Provide the (X, Y) coordinate of the cell's center where the given text is located.  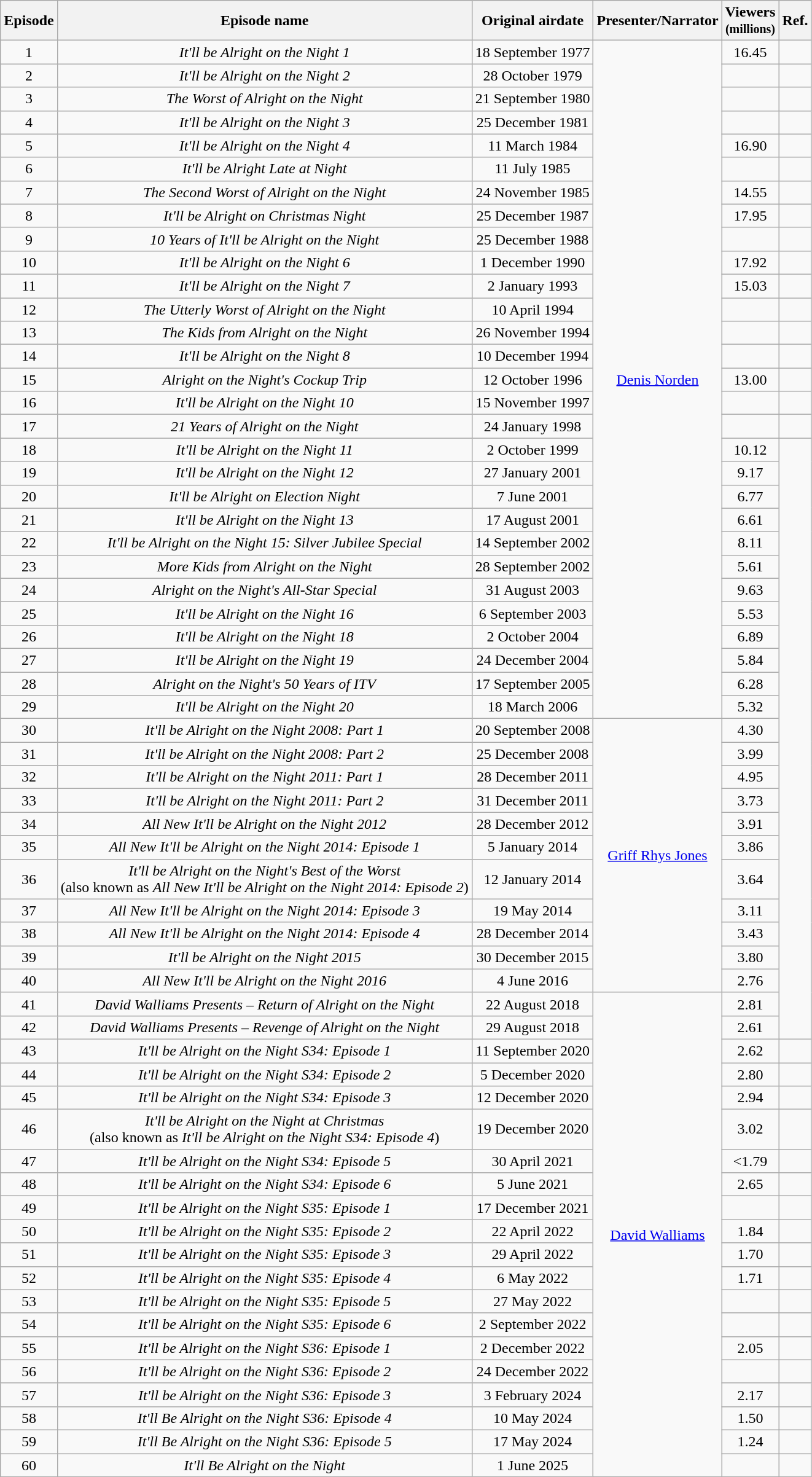
The Worst of Alright on the Night (264, 99)
22 (29, 543)
1.84 (751, 1231)
10 May 2024 (533, 1418)
3 February 2024 (533, 1395)
58 (29, 1418)
4.95 (751, 777)
32 (29, 777)
42 (29, 1027)
28 December 2014 (533, 934)
27 (29, 660)
David Walliams Presents – Return of Alright on the Night (264, 1004)
It'll be Alright on the Night 18 (264, 637)
1.24 (751, 1441)
18 March 2006 (533, 707)
8 (29, 216)
26 November 1994 (533, 333)
It'll be Alright on the Night 2011: Part 2 (264, 801)
6.77 (751, 496)
10.12 (751, 450)
3.11 (751, 911)
21 Years of Alright on the Night (264, 426)
17 December 2021 (533, 1208)
It'll be Alright on the Night S34: Episode 5 (264, 1161)
28 September 2002 (533, 566)
It'll be Alright on the Night at Christmas(also known as It'll be Alright on the Night S34: Episode 4) (264, 1129)
It'll be Alright on the Night 6 (264, 262)
59 (29, 1441)
57 (29, 1395)
It'll be Alright on the Night 13 (264, 520)
1.50 (751, 1418)
31 August 2003 (533, 590)
17 September 2005 (533, 684)
54 (29, 1325)
35 (29, 847)
5.32 (751, 707)
2 January 1993 (533, 286)
It'll be Alright on the Night 19 (264, 660)
12 (29, 309)
5.53 (751, 613)
It'll be Alright on the Night 2011: Part 1 (264, 777)
6.28 (751, 684)
3.64 (751, 879)
48 (29, 1185)
27 January 2001 (533, 473)
<1.79 (751, 1161)
17.95 (751, 216)
12 December 2020 (533, 1098)
Presenter/Narrator (657, 21)
28 October 1979 (533, 76)
3 (29, 99)
37 (29, 911)
2 (29, 76)
8.11 (751, 543)
25 December 2008 (533, 754)
9.17 (751, 473)
1.71 (751, 1278)
It'll be Alright on the Night S34: Episode 3 (264, 1098)
4.30 (751, 731)
It'll be Alright on the Night 12 (264, 473)
Alright on the Night's Cockup Trip (264, 380)
More Kids from Alright on the Night (264, 566)
25 December 1981 (533, 122)
25 December 1988 (533, 239)
44 (29, 1075)
5 December 2020 (533, 1075)
49 (29, 1208)
43 (29, 1051)
23 (29, 566)
17 (29, 426)
9.63 (751, 590)
Ref. (795, 21)
36 (29, 879)
30 April 2021 (533, 1161)
13.00 (751, 380)
22 April 2022 (533, 1231)
45 (29, 1098)
All New It'll be Alright on the Night 2012 (264, 824)
24 November 1985 (533, 192)
It'll be Alright on the Night 7 (264, 286)
Alright on the Night's 50 Years of ITV (264, 684)
It'll be Alright on the Night S34: Episode 2 (264, 1075)
9 (29, 239)
It'll be Alright on the Night 2008: Part 1 (264, 731)
It'll be Alright on the Night 1 (264, 52)
1 December 1990 (533, 262)
It'll Be Alright on the Night S36: Episode 4 (264, 1418)
It'll be Alright on the Night 10 (264, 403)
2 September 2022 (533, 1325)
15 November 1997 (533, 403)
It'll be Alright on Election Night (264, 496)
It'll be Alright on the Night S35: Episode 3 (264, 1255)
5 January 2014 (533, 847)
21 (29, 520)
25 (29, 613)
It'll be Alright on the Night S35: Episode 1 (264, 1208)
It'll be Alright Late at Night (264, 169)
2.61 (751, 1027)
31 December 2011 (533, 801)
6 (29, 169)
24 (29, 590)
14 September 2002 (533, 543)
31 (29, 754)
20 September 2008 (533, 731)
1 June 2025 (533, 1465)
2.80 (751, 1075)
16 (29, 403)
5 June 2021 (533, 1185)
David Walliams (657, 1234)
26 (29, 637)
10 (29, 262)
17 May 2024 (533, 1441)
5.61 (751, 566)
51 (29, 1255)
2.62 (751, 1051)
It'll be Alright on the Night 3 (264, 122)
2 October 1999 (533, 450)
Episode (29, 21)
47 (29, 1161)
It'll be Alright on the Night's Best of the Worst(also known as All New It'll be Alright on the Night 2014: Episode 2) (264, 879)
2.81 (751, 1004)
29 August 2018 (533, 1027)
11 (29, 286)
33 (29, 801)
29 (29, 707)
The Utterly Worst of Alright on the Night (264, 309)
22 August 2018 (533, 1004)
1 (29, 52)
Alright on the Night's All-Star Special (264, 590)
56 (29, 1371)
It'll be Alright on the Night S35: Episode 5 (264, 1301)
18 September 1977 (533, 52)
It'll be Alright on the Night 20 (264, 707)
28 December 2011 (533, 777)
2.05 (751, 1348)
It'll be Alright on the Night 8 (264, 356)
3.43 (751, 934)
29 April 2022 (533, 1255)
25 December 1987 (533, 216)
2.94 (751, 1098)
4 June 2016 (533, 981)
5 (29, 146)
30 December 2015 (533, 957)
7 (29, 192)
18 (29, 450)
2 December 2022 (533, 1348)
55 (29, 1348)
All New It'll be Alright on the Night 2014: Episode 1 (264, 847)
30 (29, 731)
It'll Be Alright on the Night (264, 1465)
3.86 (751, 847)
24 January 1998 (533, 426)
50 (29, 1231)
15.03 (751, 286)
It'll be Alright on Christmas Night (264, 216)
It'll be Alright on the Night S35: Episode 6 (264, 1325)
2.76 (751, 981)
All New It'll be Alright on the Night 2014: Episode 3 (264, 911)
It'll be Alright on the Night S34: Episode 6 (264, 1185)
15 (29, 380)
2.17 (751, 1395)
14 (29, 356)
6.89 (751, 637)
6 September 2003 (533, 613)
2.65 (751, 1185)
It'll be Alright on the Night S34: Episode 1 (264, 1051)
16.90 (751, 146)
The Kids from Alright on the Night (264, 333)
Episode name (264, 21)
3.91 (751, 824)
It'll be Alright on the Night S35: Episode 2 (264, 1231)
It'll be Alright on the Night 15: Silver Jubilee Special (264, 543)
David Walliams Presents – Revenge of Alright on the Night (264, 1027)
3.80 (751, 957)
6 May 2022 (533, 1278)
Denis Norden (657, 380)
It'll be Alright on the Night 2008: Part 2 (264, 754)
27 May 2022 (533, 1301)
14.55 (751, 192)
10 December 1994 (533, 356)
2 October 2004 (533, 637)
52 (29, 1278)
38 (29, 934)
10 April 1994 (533, 309)
19 (29, 473)
It'll be Alright on the Night 16 (264, 613)
Original airdate (533, 21)
24 December 2004 (533, 660)
It'll be Alright on the Night 11 (264, 450)
All New It'll be Alright on the Night 2016 (264, 981)
12 October 1996 (533, 380)
3.73 (751, 801)
13 (29, 333)
Viewers(millions) (751, 21)
19 December 2020 (533, 1129)
11 September 2020 (533, 1051)
20 (29, 496)
28 December 2012 (533, 824)
Griff Rhys Jones (657, 856)
It'll be Alright on the Night S36: Episode 3 (264, 1395)
It'll Be Alright on the Night S36: Episode 5 (264, 1441)
It'll be Alright on the Night 2 (264, 76)
5.84 (751, 660)
28 (29, 684)
The Second Worst of Alright on the Night (264, 192)
21 September 1980 (533, 99)
17.92 (751, 262)
10 Years of It'll be Alright on the Night (264, 239)
24 December 2022 (533, 1371)
It'll be Alright on the Night S35: Episode 4 (264, 1278)
34 (29, 824)
3.99 (751, 754)
16.45 (751, 52)
11 March 1984 (533, 146)
17 August 2001 (533, 520)
39 (29, 957)
It'll be Alright on the Night 2015 (264, 957)
40 (29, 981)
19 May 2014 (533, 911)
11 July 1985 (533, 169)
3.02 (751, 1129)
All New It'll be Alright on the Night 2014: Episode 4 (264, 934)
4 (29, 122)
It'll be Alright on the Night S36: Episode 1 (264, 1348)
7 June 2001 (533, 496)
6.61 (751, 520)
1.70 (751, 1255)
60 (29, 1465)
46 (29, 1129)
53 (29, 1301)
12 January 2014 (533, 879)
It'll be Alright on the Night S36: Episode 2 (264, 1371)
41 (29, 1004)
It'll be Alright on the Night 4 (264, 146)
